Search for the cell housing the specified text and yield its (x, y) center coordinate. 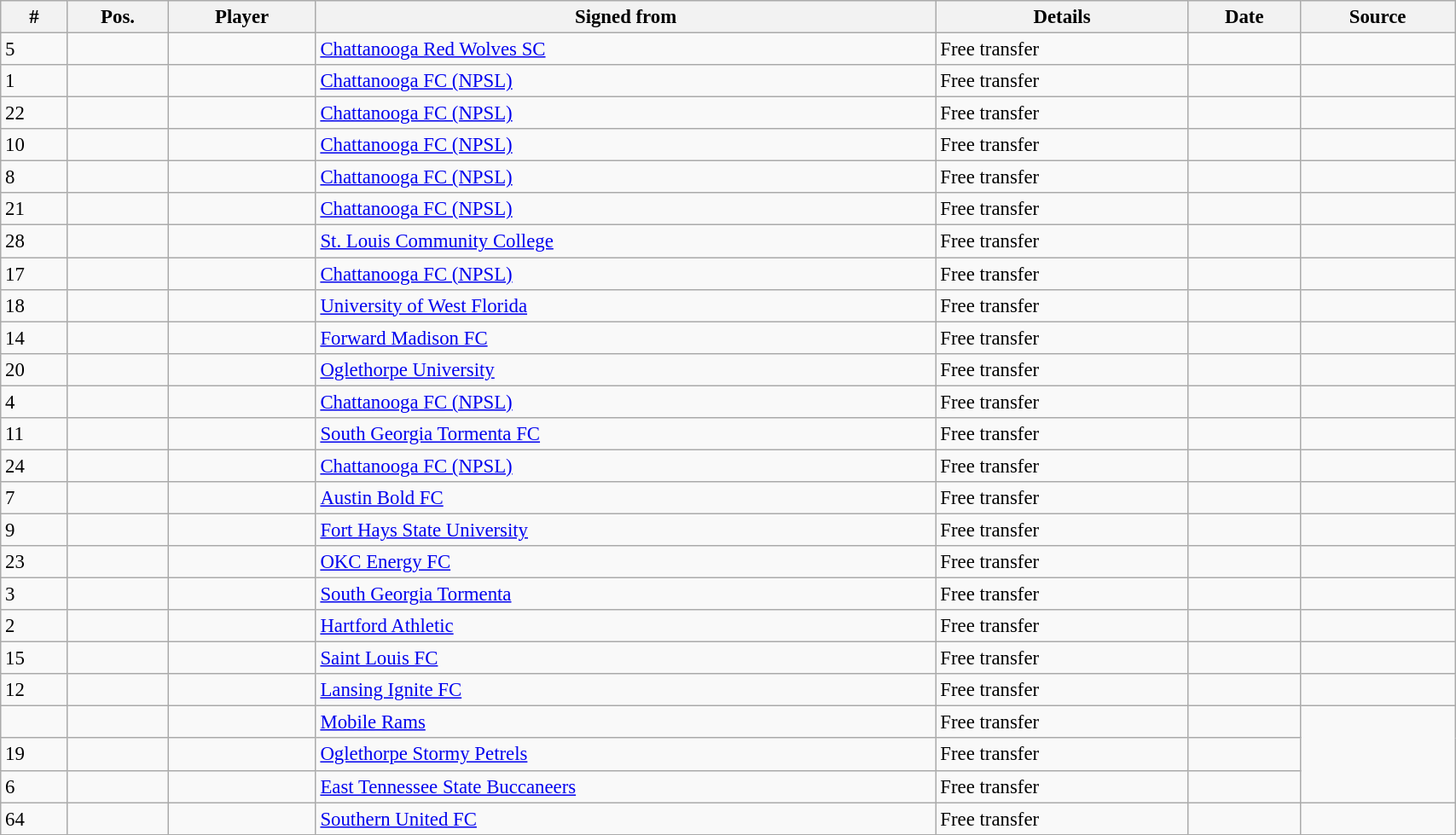
Oglethorpe University (626, 369)
28 (34, 241)
12 (34, 690)
64 (34, 819)
University of West Florida (626, 305)
9 (34, 530)
10 (34, 145)
Mobile Rams (626, 722)
Saint Louis FC (626, 658)
24 (34, 466)
Oglethorpe Stormy Petrels (626, 755)
St. Louis Community College (626, 241)
21 (34, 209)
Forward Madison FC (626, 338)
Player (242, 17)
Hartford Athletic (626, 626)
4 (34, 402)
# (34, 17)
Austin Bold FC (626, 498)
6 (34, 786)
7 (34, 498)
5 (34, 49)
South Georgia Tormenta (626, 594)
Chattanooga Red Wolves SC (626, 49)
East Tennessee State Buccaneers (626, 786)
Signed from (626, 17)
18 (34, 305)
1 (34, 81)
Lansing Ignite FC (626, 690)
OKC Energy FC (626, 562)
20 (34, 369)
Date (1244, 17)
Southern United FC (626, 819)
17 (34, 274)
23 (34, 562)
South Georgia Tormenta FC (626, 434)
3 (34, 594)
14 (34, 338)
Source (1378, 17)
Fort Hays State University (626, 530)
8 (34, 177)
Pos. (118, 17)
15 (34, 658)
2 (34, 626)
19 (34, 755)
Details (1062, 17)
11 (34, 434)
22 (34, 113)
